Capture the cell that displays the provided text and extract its [X, Y] central coordinate. 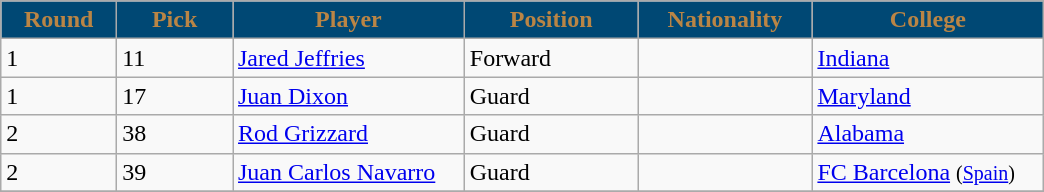
39 [175, 172]
Position [551, 20]
Alabama [928, 134]
Juan Dixon [348, 96]
Nationality [725, 20]
Maryland [928, 96]
11 [175, 58]
Round [59, 20]
17 [175, 96]
Player [348, 20]
38 [175, 134]
Rod Grizzard [348, 134]
College [928, 20]
Indiana [928, 58]
Jared Jeffries [348, 58]
Juan Carlos Navarro [348, 172]
Pick [175, 20]
FC Barcelona (Spain) [928, 172]
Forward [551, 58]
